Output the (X, Y) coordinate of the center of the cell containing the given text.  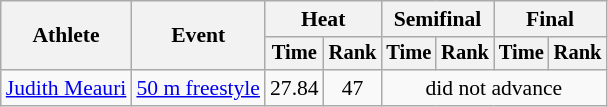
47 (353, 88)
Judith Meauri (66, 88)
did not advance (494, 88)
50 m freestyle (198, 88)
Athlete (66, 36)
Event (198, 36)
Semifinal (437, 19)
27.84 (294, 88)
Heat (323, 19)
Final (550, 19)
